Output the (X, Y) coordinate of the center of the cell containing the given text.  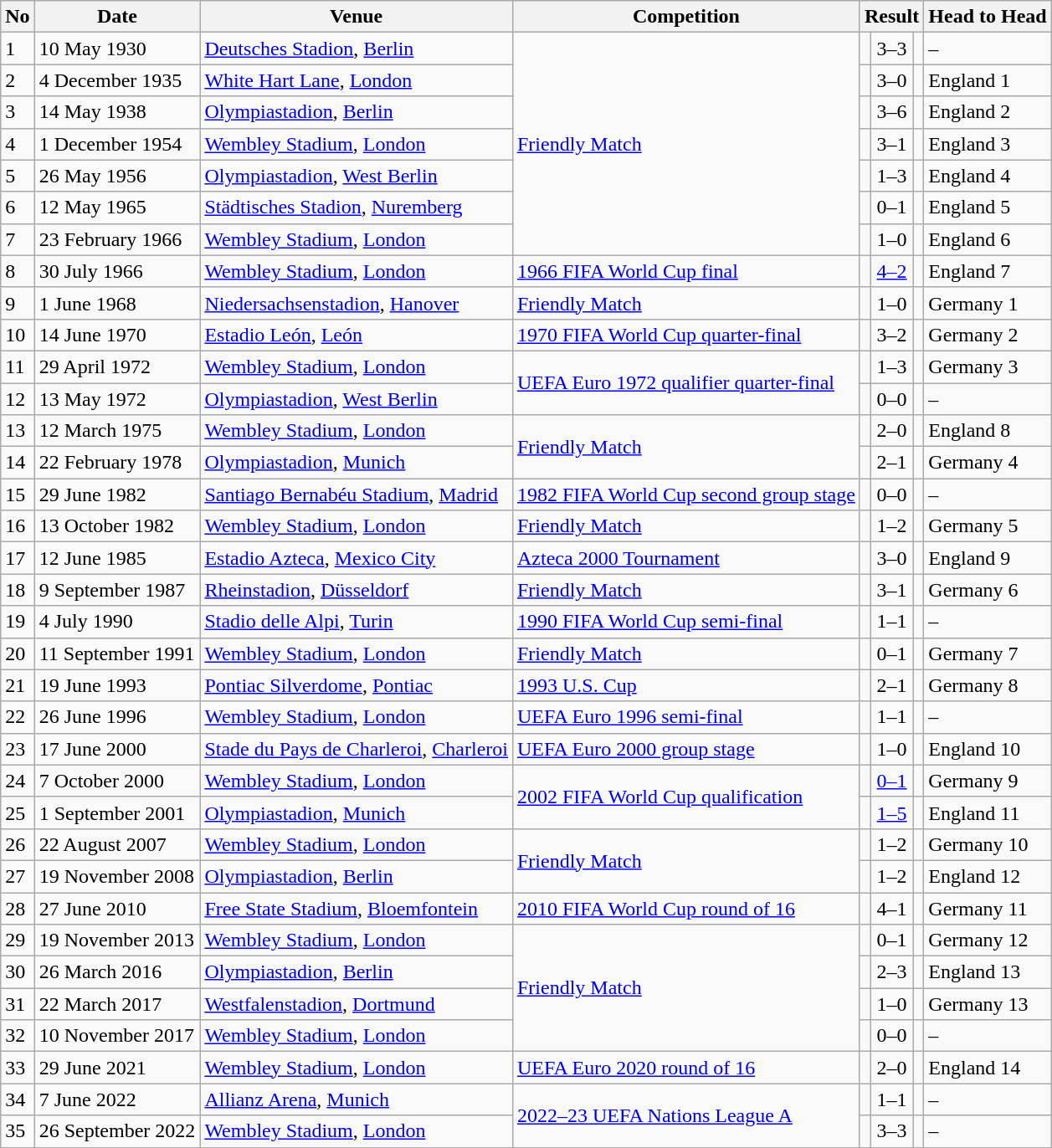
2002 FIFA World Cup qualification (686, 797)
England 11 (988, 812)
1 December 1954 (117, 144)
5 (18, 176)
Stade du Pays de Charleroi, Charleroi (357, 749)
22 August 2007 (117, 844)
29 (18, 940)
UEFA Euro 2000 group stage (686, 749)
32 (18, 1036)
4 (18, 144)
Germany 6 (988, 590)
England 10 (988, 749)
Westfalenstadion, Dortmund (357, 1004)
25 (18, 812)
19 November 2008 (117, 876)
England 3 (988, 144)
29 June 1982 (117, 495)
19 June 1993 (117, 685)
10 May 1930 (117, 49)
Niedersachsenstadion, Hanover (357, 303)
Allianz Arena, Munich (357, 1099)
21 (18, 685)
England 14 (988, 1068)
31 (18, 1004)
7 October 2000 (117, 781)
8 (18, 271)
22 February 1978 (117, 463)
Germany 8 (988, 685)
18 (18, 590)
White Hart Lane, London (357, 80)
UEFA Euro 2020 round of 16 (686, 1068)
Germany 3 (988, 366)
23 February 1966 (117, 239)
Germany 10 (988, 844)
13 May 1972 (117, 399)
11 (18, 366)
28 (18, 908)
26 March 2016 (117, 972)
2022–23 UEFA Nations League A (686, 1115)
17 (18, 558)
13 (18, 431)
19 November 2013 (117, 940)
Estadio León, León (357, 335)
4 December 1935 (117, 80)
3–6 (892, 112)
22 March 2017 (117, 1004)
Germany 13 (988, 1004)
27 (18, 876)
15 (18, 495)
England 1 (988, 80)
14 May 1938 (117, 112)
7 (18, 239)
Germany 2 (988, 335)
England 7 (988, 271)
29 June 2021 (117, 1068)
23 (18, 749)
30 July 1966 (117, 271)
Germany 9 (988, 781)
1966 FIFA World Cup final (686, 271)
England 8 (988, 431)
12 May 1965 (117, 208)
England 2 (988, 112)
3–2 (892, 335)
35 (18, 1131)
22 (18, 717)
33 (18, 1068)
Head to Head (988, 17)
No (18, 17)
UEFA Euro 1996 semi-final (686, 717)
Venue (357, 17)
1 June 1968 (117, 303)
1–5 (892, 812)
26 May 1956 (117, 176)
4–2 (892, 271)
England 12 (988, 876)
England 4 (988, 176)
24 (18, 781)
26 June 1996 (117, 717)
Estadio Azteca, Mexico City (357, 558)
17 June 2000 (117, 749)
14 (18, 463)
Germany 11 (988, 908)
England 13 (988, 972)
30 (18, 972)
2 (18, 80)
Date (117, 17)
Germany 7 (988, 653)
27 June 2010 (117, 908)
1 September 2001 (117, 812)
10 November 2017 (117, 1036)
England 5 (988, 208)
20 (18, 653)
29 April 1972 (117, 366)
1982 FIFA World Cup second group stage (686, 495)
Germany 4 (988, 463)
1 (18, 49)
Rheinstadion, Düsseldorf (357, 590)
Germany 5 (988, 526)
7 June 2022 (117, 1099)
Competition (686, 17)
Städtisches Stadion, Nuremberg (357, 208)
9 September 1987 (117, 590)
England 6 (988, 239)
34 (18, 1099)
Deutsches Stadion, Berlin (357, 49)
16 (18, 526)
2–3 (892, 972)
Santiago Bernabéu Stadium, Madrid (357, 495)
1993 U.S. Cup (686, 685)
19 (18, 622)
12 March 1975 (117, 431)
11 September 1991 (117, 653)
4 July 1990 (117, 622)
4–1 (892, 908)
13 October 1982 (117, 526)
UEFA Euro 1972 qualifier quarter-final (686, 382)
Azteca 2000 Tournament (686, 558)
26 (18, 844)
2010 FIFA World Cup round of 16 (686, 908)
10 (18, 335)
Germany 12 (988, 940)
Stadio delle Alpi, Turin (357, 622)
3 (18, 112)
14 June 1970 (117, 335)
12 June 1985 (117, 558)
England 9 (988, 558)
1970 FIFA World Cup quarter-final (686, 335)
Result (891, 17)
Free State Stadium, Bloemfontein (357, 908)
6 (18, 208)
26 September 2022 (117, 1131)
1990 FIFA World Cup semi-final (686, 622)
9 (18, 303)
12 (18, 399)
Germany 1 (988, 303)
Pontiac Silverdome, Pontiac (357, 685)
